Detect which cell encompasses the target text, then output its (X, Y) center coordinate. 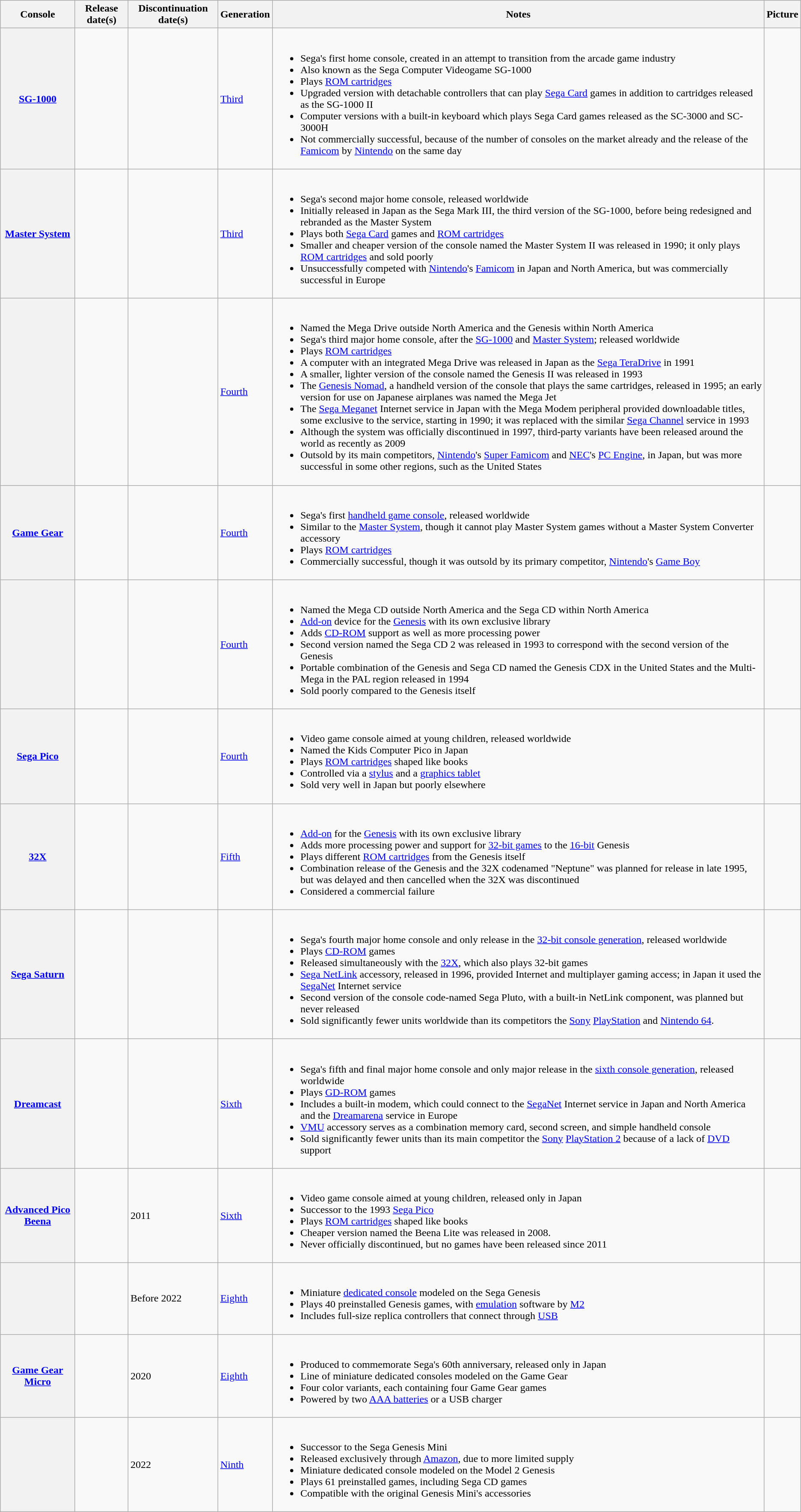
Release date(s) (101, 15)
2011 (173, 1215)
Sega Saturn (38, 974)
Console (38, 15)
Advanced Pico Beena (38, 1215)
Sega Pico (38, 756)
Notes (518, 15)
32X (38, 857)
Discontinuation date(s) (173, 15)
SG-1000 (38, 98)
Ninth (245, 1465)
Generation (245, 15)
Game Gear (38, 532)
Master System (38, 234)
Fifth (245, 857)
Game Gear Micro (38, 1376)
Dreamcast (38, 1103)
Before 2022 (173, 1298)
Picture (782, 15)
2022 (173, 1465)
2020 (173, 1376)
